Return the (X, Y) coordinate for the center point of the cell that contains the specified text.  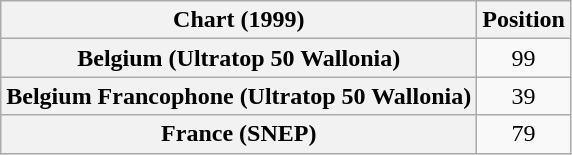
Position (524, 20)
39 (524, 96)
Belgium (Ultratop 50 Wallonia) (239, 58)
France (SNEP) (239, 134)
Belgium Francophone (Ultratop 50 Wallonia) (239, 96)
99 (524, 58)
79 (524, 134)
Chart (1999) (239, 20)
